Identify which cell holds the provided text, then report its (X, Y) central coordinate. 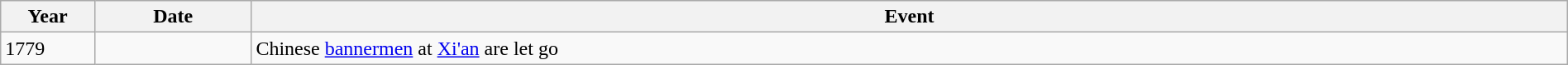
Event (910, 17)
Chinese bannermen at Xi'an are let go (910, 48)
1779 (48, 48)
Date (172, 17)
Year (48, 17)
